Capture the cell that displays the provided text and extract its (X, Y) central coordinate. 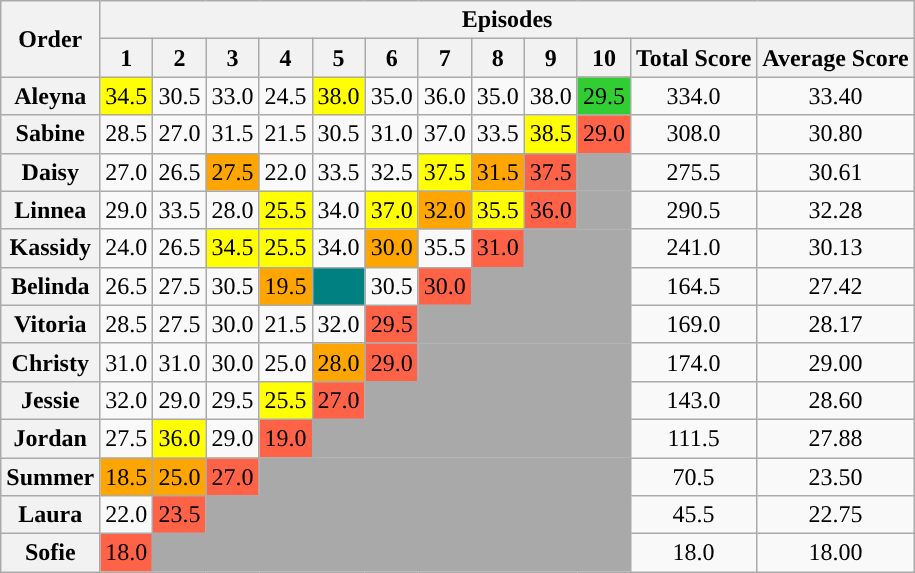
275.5 (693, 172)
Christy (50, 362)
30.80 (836, 134)
241.0 (693, 248)
290.5 (693, 210)
2 (180, 58)
3 (232, 58)
33.40 (836, 96)
Jessie (50, 400)
Linnea (50, 210)
Episodes (507, 20)
30.13 (836, 248)
70.5 (693, 477)
Summer (50, 477)
19.0 (286, 438)
Vitoria (50, 324)
8 (498, 58)
Kassidy (50, 248)
22.75 (836, 515)
5 (338, 58)
4 (286, 58)
7 (444, 58)
6 (392, 58)
10 (604, 58)
Jordan (50, 438)
Order (50, 39)
1 (126, 58)
Laura (50, 515)
164.5 (693, 286)
28.60 (836, 400)
Total Score (693, 58)
9 (550, 58)
18.00 (836, 553)
24.5 (286, 96)
29.00 (836, 362)
23.50 (836, 477)
18.5 (126, 477)
27.88 (836, 438)
32.5 (392, 172)
Belinda (50, 286)
28.17 (836, 324)
Sabine (50, 134)
174.0 (693, 362)
334.0 (693, 96)
23.5 (180, 515)
Daisy (50, 172)
Aleyna (50, 96)
32.28 (836, 210)
169.0 (693, 324)
30.61 (836, 172)
38.5 (550, 134)
19.5 (286, 286)
45.5 (693, 515)
24.0 (126, 248)
Average Score (836, 58)
308.0 (693, 134)
Sofie (50, 553)
143.0 (693, 400)
27.42 (836, 286)
111.5 (693, 438)
33.0 (232, 96)
